Determine the [x, y] coordinate at the center of the cell enclosing the given text.  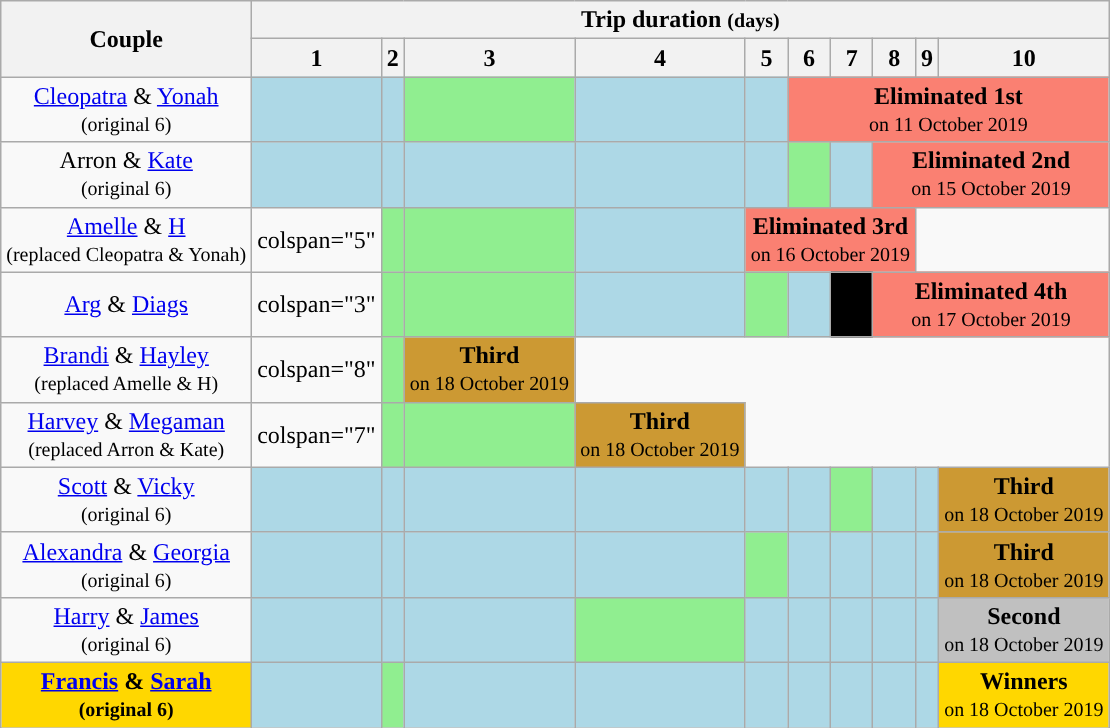
Eliminated 3rdon 16 October 2019 [830, 240]
colspan="5" [317, 240]
colspan="7" [317, 434]
Eliminated 1ston 11 October 2019 [948, 110]
Eliminated 2ndon 15 October 2019 [991, 174]
Trip duration (days) [680, 20]
Amelle & H(replaced Cleopatra & Yonah) [126, 240]
Scott & Vicky(original 6) [126, 500]
7 [852, 58]
Harvey & Megaman(replaced Arron & Kate) [126, 434]
Secondon 18 October 2019 [1024, 630]
Arg & Diags [126, 304]
colspan="8" [317, 370]
Arron & Kate(original 6) [126, 174]
Harry & James(original 6) [126, 630]
4 [660, 58]
3 [489, 58]
6 [810, 58]
Francis & Sarah(original 6) [126, 694]
Eliminated 4thon 17 October 2019 [991, 304]
Winnerson 18 October 2019 [1024, 694]
8 [894, 58]
Alexandra & Georgia(original 6) [126, 564]
colspan="3" [317, 304]
Brandi & Hayley(replaced Amelle & H) [126, 370]
5 [766, 58]
9 [928, 58]
2 [392, 58]
Cleopatra & Yonah(original 6) [126, 110]
Couple [126, 39]
1 [317, 58]
10 [1024, 58]
